Return the [X, Y] coordinate for the center point of the cell that contains the specified text.  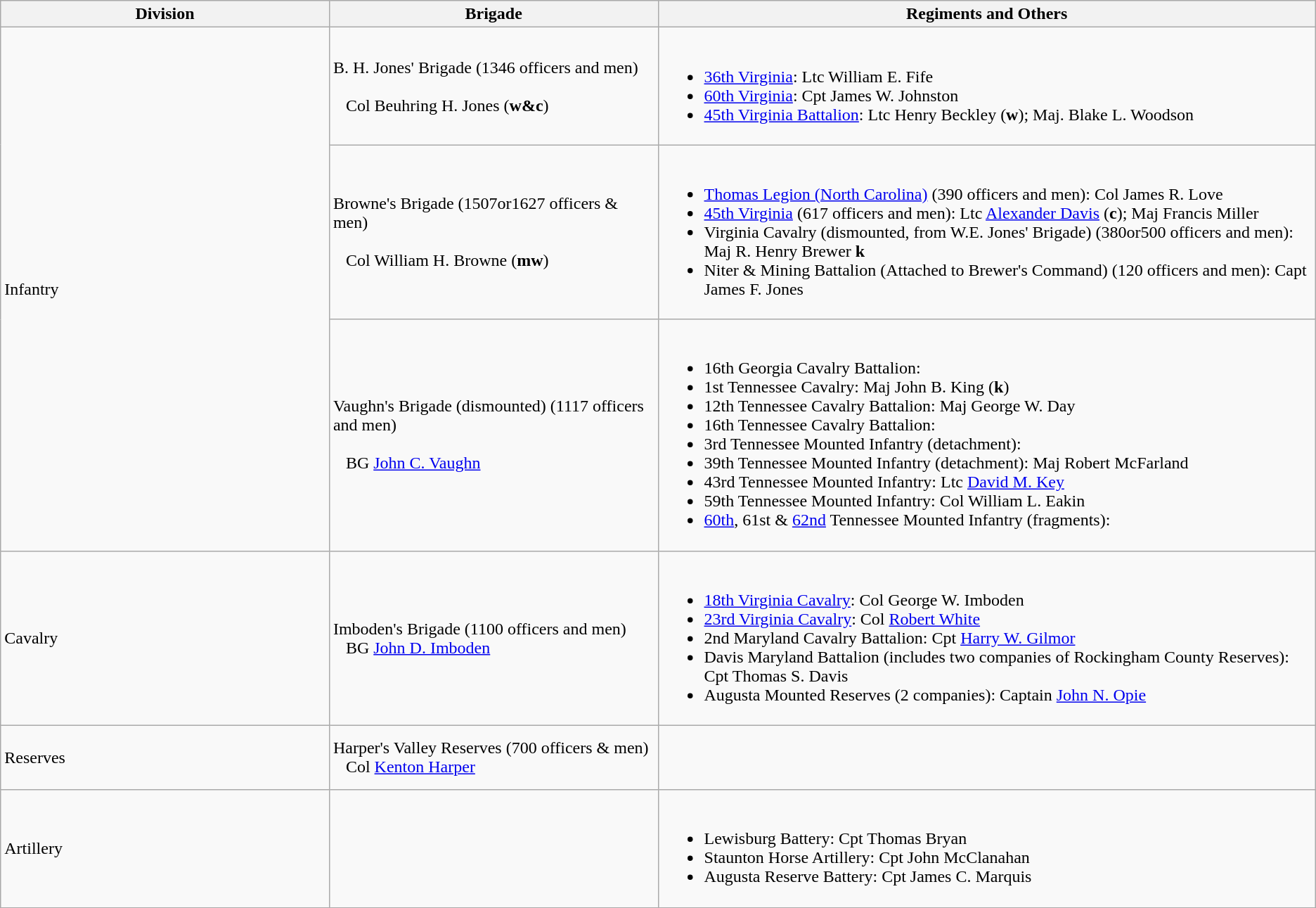
B. H. Jones' Brigade (1346 officers and men) Col Beuhring H. Jones (w&c) [493, 86]
Division [165, 14]
Reserves [165, 757]
Imboden's Brigade (1100 officers and men) BG John D. Imboden [493, 638]
36th Virginia: Ltc William E. Fife60th Virginia: Cpt James W. Johnston45th Virginia Battalion: Ltc Henry Beckley (w); Maj. Blake L. Woodson [987, 86]
Brigade [493, 14]
Browne's Brigade (1507or1627 officers & men) Col William H. Browne (mw) [493, 232]
Harper's Valley Reserves (700 officers & men) Col Kenton Harper [493, 757]
Vaughn's Brigade (dismounted) (1117 officers and men) BG John C. Vaughn [493, 435]
Regiments and Others [987, 14]
Infantry [165, 289]
Cavalry [165, 638]
Lewisburg Battery: Cpt Thomas BryanStaunton Horse Artillery: Cpt John McClanahanAugusta Reserve Battery: Cpt James C. Marquis [987, 848]
Artillery [165, 848]
